Search for the cell housing the specified text and yield its (X, Y) center coordinate. 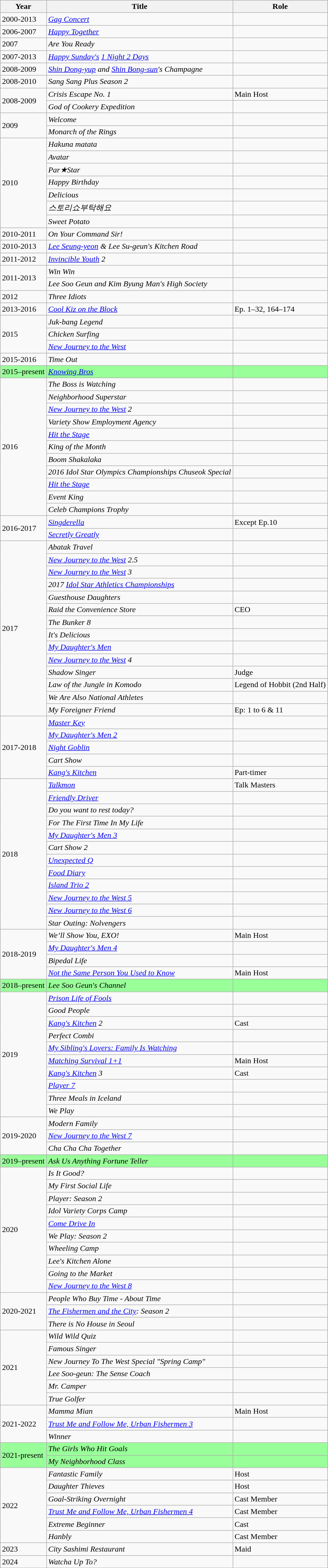
Part-timer (280, 773)
Avatar (139, 157)
Neighborhood Superstar (139, 397)
2018 (23, 854)
Crisis Escape No. 1 (139, 94)
Lee Soo Geun's Channel (139, 986)
2011-2012 (23, 259)
The Girls Who Hit Goals (139, 1449)
Kang's Kitchen 2 (139, 1023)
Secretly Greatly (139, 534)
My Daughter's Men 2 (139, 735)
Invincible Youth 2 (139, 259)
Talkmon (139, 785)
Matching Survival 1+1 (139, 1061)
Wild Wild Quiz (139, 1336)
Lee Seung-yeon & Lee Su-geun's Kitchen Road (139, 246)
Par★Star (139, 170)
2024 (23, 1561)
2017 Idol Star Athletics Championships (139, 585)
My Sibling's Lovers: Family Is Watching (139, 1048)
Not the Same Person You Used to Know (139, 973)
Going to the Market (139, 1273)
Do you want to rest today? (139, 810)
2006-2007 (23, 32)
New Journey To The West Special "Spring Camp" (139, 1361)
Knowing Bros (139, 372)
We’ll Show You, EXO! (139, 935)
We Play: Season 2 (139, 1236)
Guesthouse Daughters (139, 597)
2007 (23, 44)
New Journey to the West 6 (139, 910)
Happy Together (139, 32)
2007-2013 (23, 57)
Win Win (139, 271)
Lee Soo-geun: The Sense Coach (139, 1374)
2017-2018 (23, 747)
Legend of Hobbit (2nd Half) (280, 685)
Hakuna matata (139, 144)
2016 Idol Star Olympics Championships Chuseok Special (139, 472)
Raid the Convenience Store (139, 610)
Kang's Kitchen 3 (139, 1073)
Bipedal Life (139, 961)
My Neighborhood Class (139, 1461)
Abatak Travel (139, 547)
2015 (23, 334)
Year (23, 7)
2018–present (23, 986)
For The First Time In My Life (139, 823)
Shin Dong-yup and Shin Bong-sun's Champagne (139, 69)
Except Ep.10 (280, 522)
Monarch of the Rings (139, 132)
Cha Cha Cha Together (139, 1148)
Island Trio 2 (139, 885)
2009 (23, 125)
2010 (23, 183)
The Bunker 8 (139, 622)
2010-2011 (23, 234)
Hanbly (139, 1536)
Shadow Singer (139, 672)
Celeb Champions Trophy (139, 509)
2019-2020 (23, 1136)
Idol Variety Corps Camp (139, 1211)
New Journey to the West 3 (139, 572)
My Daughter's Men (139, 647)
Role (280, 7)
My Daughter's Men 4 (139, 948)
2016-2017 (23, 528)
My First Social Life (139, 1186)
2023 (23, 1549)
Prison Life of Fools (139, 998)
Cart Show (139, 760)
Time Out (139, 359)
Boom Shakalaka (139, 459)
Player: Season 2 (139, 1198)
Ep: 1 to 6 & 11 (280, 710)
New Journey to the West 5 (139, 898)
Winner (139, 1436)
Player 7 (139, 1086)
Maid (280, 1549)
King of the Month (139, 447)
Is It Good? (139, 1173)
2010-2013 (23, 246)
We Are Also National Athletes (139, 697)
2018-2019 (23, 954)
New Journey to the West 4 (139, 660)
Cart Show 2 (139, 848)
2015-2016 (23, 359)
The Boss is Watching (139, 384)
New Journey to the West 2.5 (139, 560)
Night Goblin (139, 747)
2019 (23, 1054)
Judge (280, 672)
My Daughter's Men 3 (139, 835)
We Play (139, 1111)
2017 (23, 629)
2011-2013 (23, 278)
2020-2021 (23, 1311)
Star Outing: Nolvengers (139, 923)
Modern Family (139, 1123)
Master Key (139, 722)
Chicken Surfing (139, 334)
Come Drive In (139, 1223)
Happy Sunday's 1 Night 2 Days (139, 57)
Daughter Thieves (139, 1486)
Delicious (139, 195)
2016 (23, 447)
New Journey to the West (139, 347)
Unexpected Q (139, 860)
Fantastic Family (139, 1474)
Watcha Up To? (139, 1561)
The Fishermen and the City: Season 2 (139, 1311)
God of Cookery Expedition (139, 107)
2012 (23, 296)
On Your Command Sir! (139, 234)
Title (139, 7)
2022 (23, 1505)
Trust Me and Follow Me, Urban Fishermen 3 (139, 1424)
Kang's Kitchen (139, 773)
Event King (139, 497)
Law of the Jungle in Komodo (139, 685)
Three Meals in Iceland (139, 1098)
Ep. 1–32, 164–174 (280, 309)
Extreme Beginner (139, 1524)
Cool Kiz on the Block (139, 309)
Gag Concert (139, 19)
My Foreigner Friend (139, 710)
New Journey to the West 7 (139, 1136)
Singderella (139, 522)
Good People (139, 1011)
2008-2010 (23, 82)
Happy Birthday (139, 182)
Sang Sang Plus Season 2 (139, 82)
People Who Buy Time - About Time (139, 1298)
2021-present (23, 1455)
Are You Ready (139, 44)
Famous Singer (139, 1349)
CEO (280, 610)
True Golfer (139, 1399)
Welcome (139, 119)
Variety Show Employment Agency (139, 422)
2013-2016 (23, 309)
New Journey to the West 8 (139, 1286)
Ask Us Anything Fortune Teller (139, 1161)
Mamma Mian (139, 1411)
Food Diary (139, 873)
2021 (23, 1367)
It's Delicious (139, 635)
City Sashimi Restaurant (139, 1549)
2021-2022 (23, 1424)
2015–present (23, 372)
Goal-Striking Overnight (139, 1499)
Talk Masters (280, 785)
스토리쇼부탁해요 (139, 208)
Trust Me and Follow Me, Urban Fishermen 4 (139, 1511)
2000-2013 (23, 19)
Friendly Driver (139, 798)
2019–present (23, 1161)
Mr. Camper (139, 1386)
Wheeling Camp (139, 1248)
Juk-bang Legend (139, 321)
2020 (23, 1230)
Lee Soo Geun and Kim Byung Man's High Society (139, 284)
There is No House in Seoul (139, 1324)
Perfect Combi (139, 1036)
Three Idiots (139, 296)
Lee's Kitchen Alone (139, 1261)
Sweet Potato (139, 221)
New Journey to the West 2 (139, 409)
